Identify which cell holds the provided text, then report its [X, Y] central coordinate. 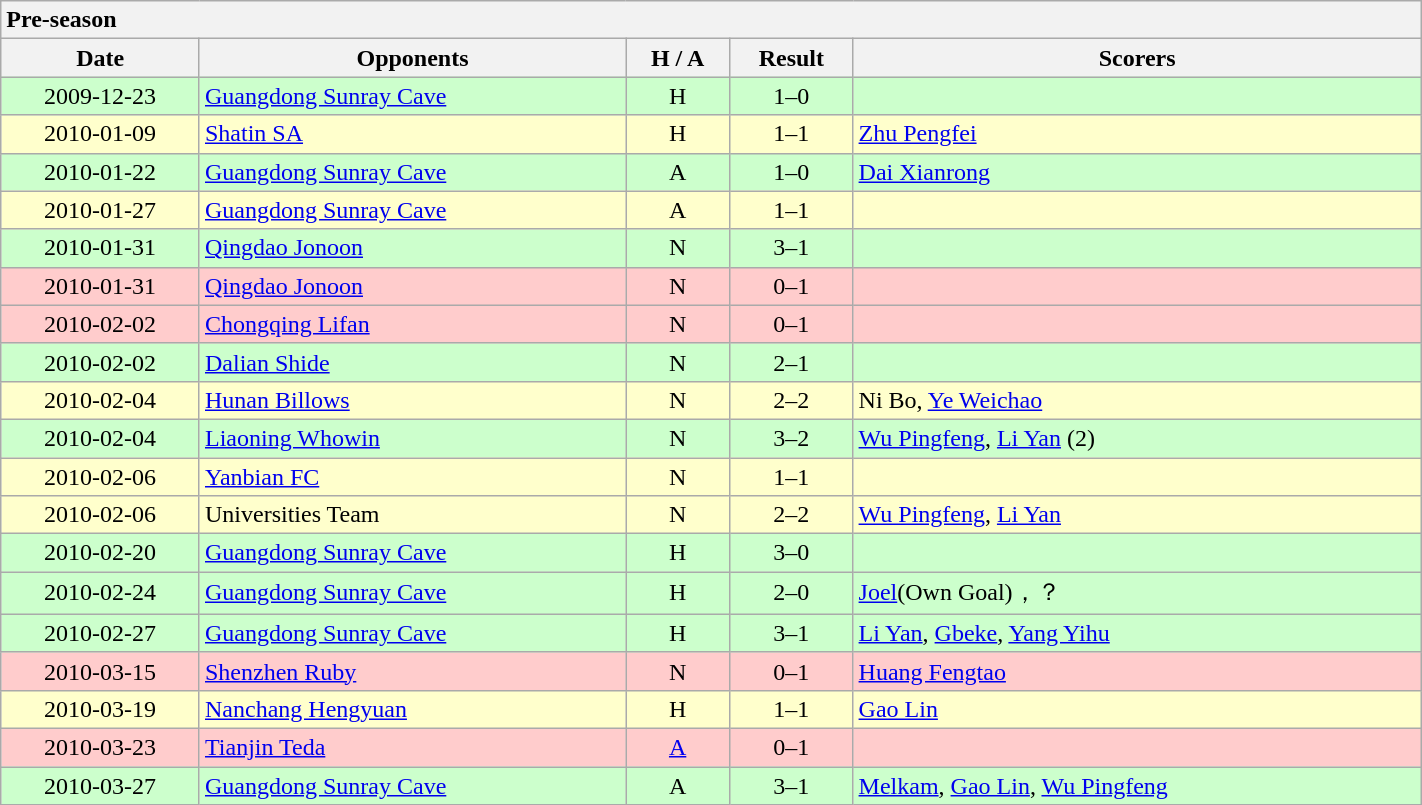
Gao Lin [1137, 709]
Liaoning Whowin [412, 438]
Pre-season [711, 20]
2010-01-22 [100, 172]
Shenzhen Ruby [412, 671]
Joel(Own Goal)，？ [1137, 594]
Chongqing Lifan [412, 324]
2010-02-20 [100, 553]
Ni Bo, Ye Weichao [1137, 400]
Tianjin Teda [412, 747]
Opponents [412, 58]
3–2 [792, 438]
Li Yan, Gbeke, Yang Yihu [1137, 633]
Yanbian FC [412, 477]
2010-03-19 [100, 709]
Wu Pingfeng, Li Yan (2) [1137, 438]
2010-03-23 [100, 747]
2–0 [792, 594]
H / A [678, 58]
Melkam, Gao Lin, Wu Pingfeng [1137, 785]
2010-02-27 [100, 633]
Dalian Shide [412, 362]
Zhu Pengfei [1137, 134]
Nanchang Hengyuan [412, 709]
2009-12-23 [100, 96]
Date [100, 58]
3–0 [792, 553]
Huang Fengtao [1137, 671]
Scorers [1137, 58]
Hunan Billows [412, 400]
2010-01-27 [100, 210]
2010-03-15 [100, 671]
Result [792, 58]
2010-02-24 [100, 594]
Wu Pingfeng, Li Yan [1137, 515]
Universities Team [412, 515]
2010-03-27 [100, 785]
Shatin SA [412, 134]
2010-01-09 [100, 134]
Dai Xianrong [1137, 172]
2–1 [792, 362]
